Pinpoint the cell where the given text exists, returning its [x, y] midpoint coordinate. 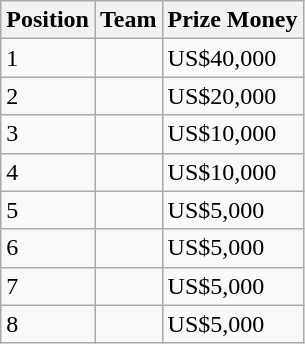
3 [48, 134]
Prize Money [232, 20]
US$40,000 [232, 58]
Position [48, 20]
1 [48, 58]
6 [48, 248]
7 [48, 286]
4 [48, 172]
US$20,000 [232, 96]
5 [48, 210]
8 [48, 324]
Team [128, 20]
2 [48, 96]
